Detect which cell encompasses the target text, then output its (X, Y) center coordinate. 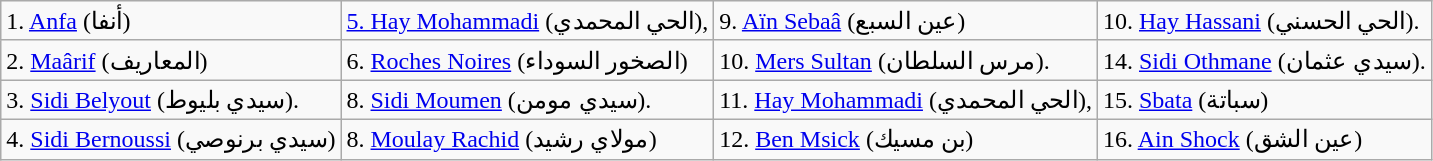
8. Sidi Moumen (سيدي مومن). (528, 100)
15. Sbata (سباتة) (1264, 100)
12. Ben Msick (بن مسيك) (906, 139)
10. Hay Hassani (الحي الحسني). (1264, 21)
11. Hay Mohammadi (الحي المحمدي), (906, 100)
10. Mers Sultan (مرس السلطان). (906, 60)
1. Anfa (أنفا) (171, 21)
4. Sidi Bernoussi (سيدي برنوصي) (171, 139)
3. Sidi Belyout (سيدي بليوط). (171, 100)
16. Ain Shock (عين الشق) (1264, 139)
14. Sidi Othmane (سيدي عثمان). (1264, 60)
6. Roches Noires (الصخور السوداء) (528, 60)
8. Moulay Rachid (مولاي رشيد) (528, 139)
9. Aïn Sebaâ (عين السبع) (906, 21)
2. Maârif (المعاريف) (171, 60)
5. Hay Mohammadi (الحي المحمدي), (528, 21)
